From the cell containing the given text, extract its center point as (X, Y) coordinate. 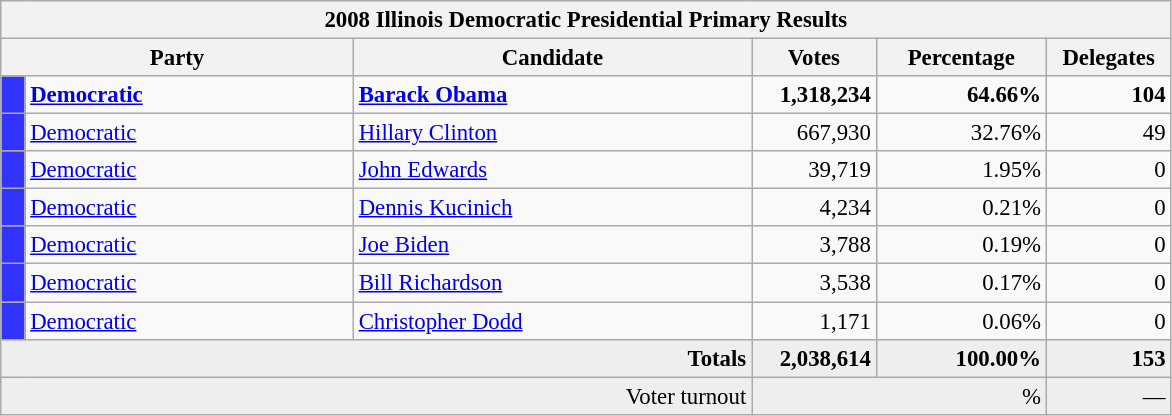
64.66% (961, 95)
100.00% (961, 358)
Christopher Dodd (552, 321)
39,719 (814, 170)
Percentage (961, 58)
0.17% (961, 283)
32.76% (961, 133)
2008 Illinois Democratic Presidential Primary Results (586, 20)
0.19% (961, 245)
Hillary Clinton (552, 133)
Candidate (552, 58)
0.06% (961, 321)
49 (1108, 133)
Totals (376, 358)
Bill Richardson (552, 283)
153 (1108, 358)
Delegates (1108, 58)
1,171 (814, 321)
667,930 (814, 133)
4,234 (814, 208)
3,538 (814, 283)
Barack Obama (552, 95)
3,788 (814, 245)
— (1108, 396)
1,318,234 (814, 95)
2,038,614 (814, 358)
% (900, 396)
104 (1108, 95)
Dennis Kucinich (552, 208)
1.95% (961, 170)
Party (178, 58)
Voter turnout (376, 396)
John Edwards (552, 170)
Joe Biden (552, 245)
Votes (814, 58)
0.21% (961, 208)
